Return [x, y] of the center of cell containing provided text 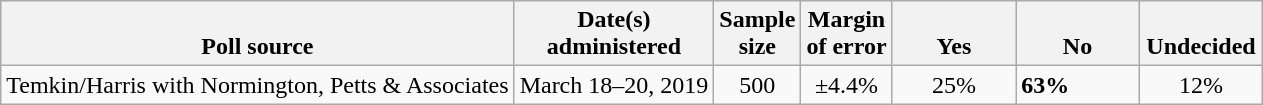
12% [1201, 85]
Poll source [258, 34]
Yes [954, 34]
Marginof error [846, 34]
25% [954, 85]
±4.4% [846, 85]
No [1078, 34]
63% [1078, 85]
Date(s)administered [614, 34]
500 [758, 85]
Temkin/Harris with Normington, Petts & Associates [258, 85]
Samplesize [758, 34]
Undecided [1201, 34]
March 18–20, 2019 [614, 85]
